Return [x, y] of the center of cell containing provided text 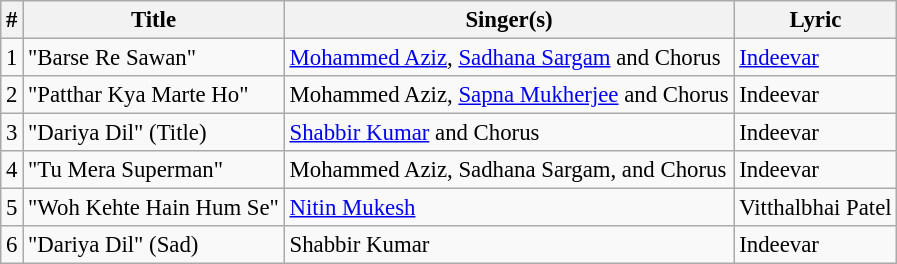
"Dariya Dil" (Title) [154, 133]
2 [12, 95]
5 [12, 208]
Title [154, 20]
4 [12, 170]
Nitin Mukesh [509, 208]
Shabbir Kumar and Chorus [509, 133]
6 [12, 245]
Lyric [816, 20]
"Tu Mera Superman" [154, 170]
# [12, 20]
"Patthar Kya Marte Ho" [154, 95]
"Dariya Dil" (Sad) [154, 245]
Mohammed Aziz, Sadhana Sargam and Chorus [509, 58]
Vitthalbhai Patel [816, 208]
"Woh Kehte Hain Hum Se" [154, 208]
Mohammed Aziz, Sadhana Sargam, and Chorus [509, 170]
Mohammed Aziz, Sapna Mukherjee and Chorus [509, 95]
Shabbir Kumar [509, 245]
Singer(s) [509, 20]
"Barse Re Sawan" [154, 58]
3 [12, 133]
1 [12, 58]
